Capture the cell that displays the provided text and extract its (X, Y) central coordinate. 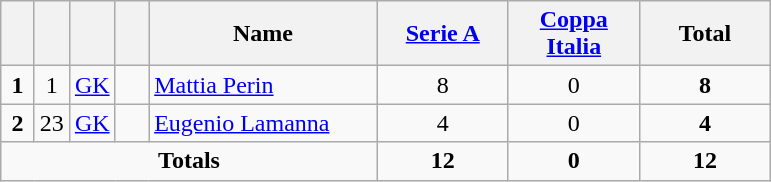
Total (704, 34)
23 (52, 123)
Serie A (442, 34)
2 (18, 123)
Coppa Italia (574, 34)
Eugenio Lamanna (264, 123)
Name (264, 34)
Totals (189, 161)
Mattia Perin (264, 85)
